Extract the (x, y) coordinate from the center of the cell holding the provided text.  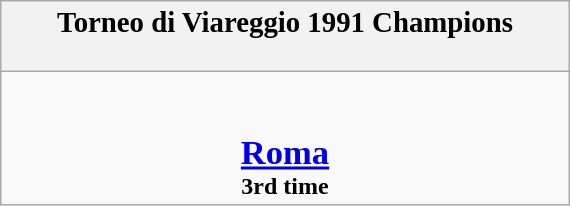
Torneo di Viareggio 1991 Champions (284, 36)
Roma3rd time (284, 138)
